Locate the cell with the specified text and output its [X, Y] center coordinate. 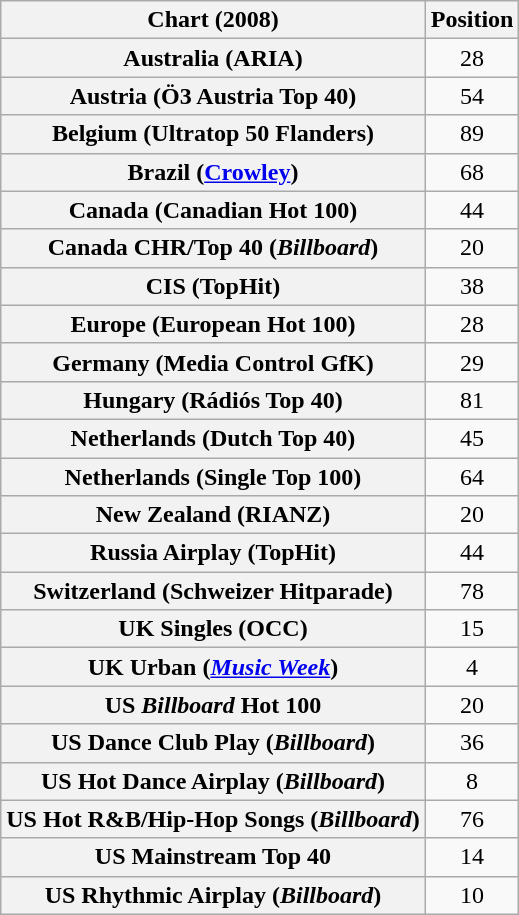
4 [472, 667]
45 [472, 438]
New Zealand (RIANZ) [213, 515]
Germany (Media Control GfK) [213, 362]
Canada (Canadian Hot 100) [213, 210]
29 [472, 362]
76 [472, 819]
Canada CHR/Top 40 (Billboard) [213, 248]
Australia (ARIA) [213, 58]
US Rhythmic Airplay (Billboard) [213, 895]
68 [472, 172]
US Mainstream Top 40 [213, 857]
US Hot Dance Airplay (Billboard) [213, 781]
Austria (Ö3 Austria Top 40) [213, 96]
14 [472, 857]
Switzerland (Schweizer Hitparade) [213, 591]
Russia Airplay (TopHit) [213, 553]
36 [472, 743]
US Dance Club Play (Billboard) [213, 743]
Hungary (Rádiós Top 40) [213, 400]
15 [472, 629]
UK Singles (OCC) [213, 629]
10 [472, 895]
US Billboard Hot 100 [213, 705]
Belgium (Ultratop 50 Flanders) [213, 134]
Netherlands (Single Top 100) [213, 477]
78 [472, 591]
Europe (European Hot 100) [213, 324]
US Hot R&B/Hip-Hop Songs (Billboard) [213, 819]
Netherlands (Dutch Top 40) [213, 438]
Chart (2008) [213, 20]
UK Urban (Music Week) [213, 667]
54 [472, 96]
64 [472, 477]
CIS (TopHit) [213, 286]
Brazil (Crowley) [213, 172]
Position [472, 20]
89 [472, 134]
81 [472, 400]
8 [472, 781]
38 [472, 286]
